Search for the cell housing the specified text and yield its [X, Y] center coordinate. 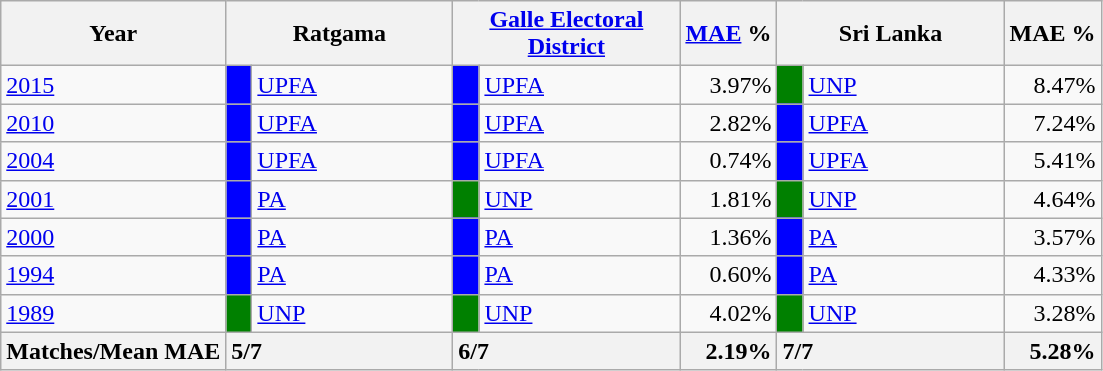
Ratgama [340, 34]
6/7 [566, 351]
4.64% [1052, 199]
0.74% [728, 161]
1989 [114, 313]
2004 [114, 161]
Galle Electoral District [566, 34]
5.28% [1052, 351]
Year [114, 34]
8.47% [1052, 85]
3.97% [728, 85]
1994 [114, 275]
Matches/Mean MAE [114, 351]
5/7 [340, 351]
0.60% [728, 275]
2.82% [728, 123]
4.02% [728, 313]
2015 [114, 85]
7.24% [1052, 123]
1.81% [728, 199]
5.41% [1052, 161]
2010 [114, 123]
3.57% [1052, 237]
2.19% [728, 351]
Sri Lanka [890, 34]
7/7 [890, 351]
1.36% [728, 237]
2001 [114, 199]
2000 [114, 237]
4.33% [1052, 275]
3.28% [1052, 313]
